From the cell containing the given text, extract its center point as [x, y] coordinate. 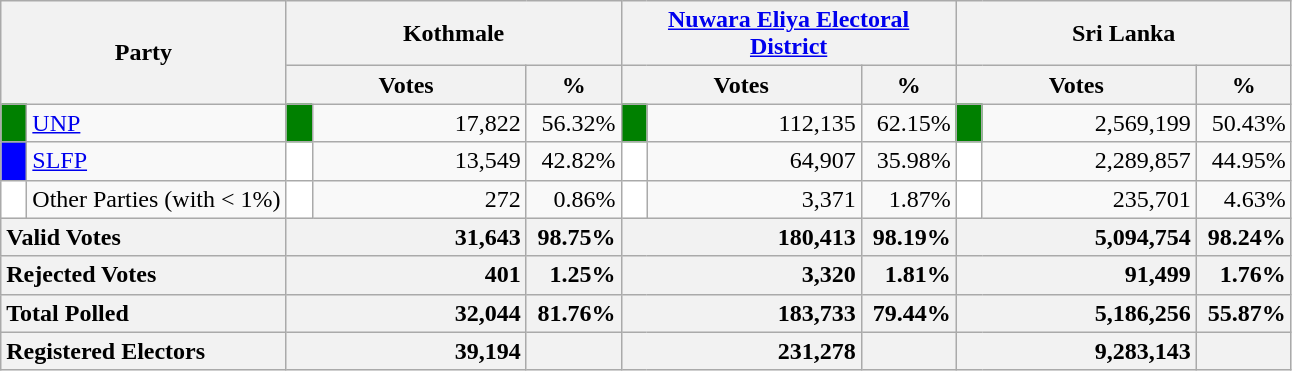
Kothmale [454, 34]
42.82% [574, 161]
Nuwara Eliya Electoral District [788, 34]
Registered Electors [144, 351]
98.19% [908, 237]
55.87% [1244, 313]
3,371 [754, 199]
2,289,857 [1089, 161]
17,822 [419, 123]
Other Parties (with < 1%) [156, 199]
Total Polled [144, 313]
Party [144, 52]
235,701 [1089, 199]
98.24% [1244, 237]
62.15% [908, 123]
64,907 [754, 161]
50.43% [1244, 123]
1.81% [908, 275]
32,044 [406, 313]
81.76% [574, 313]
SLFP [156, 161]
Sri Lanka [1124, 34]
180,413 [741, 237]
9,283,143 [1076, 351]
56.32% [574, 123]
0.86% [574, 199]
39,194 [406, 351]
2,569,199 [1089, 123]
5,186,256 [1076, 313]
1.87% [908, 199]
1.25% [574, 275]
98.75% [574, 237]
183,733 [741, 313]
272 [419, 199]
44.95% [1244, 161]
1.76% [1244, 275]
4.63% [1244, 199]
UNP [156, 123]
112,135 [754, 123]
5,094,754 [1076, 237]
Rejected Votes [144, 275]
3,320 [741, 275]
79.44% [908, 313]
Valid Votes [144, 237]
231,278 [741, 351]
401 [406, 275]
35.98% [908, 161]
13,549 [419, 161]
31,643 [406, 237]
91,499 [1076, 275]
